Detect which cell encompasses the target text, then output its (x, y) center coordinate. 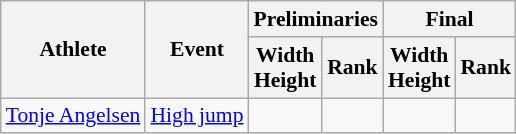
Tonje Angelsen (74, 116)
Preliminaries (316, 19)
Athlete (74, 50)
High jump (196, 116)
Event (196, 50)
Final (450, 19)
